Output the (X, Y) coordinate of the center of the cell containing the given text.  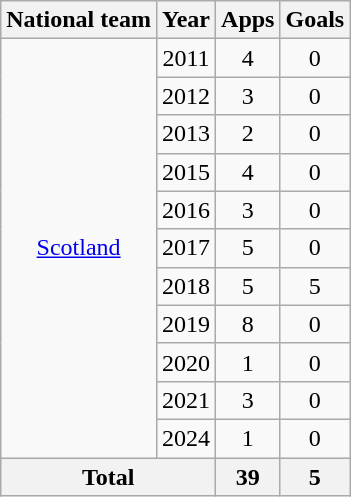
2 (248, 134)
Apps (248, 20)
8 (248, 324)
2019 (186, 324)
2015 (186, 172)
39 (248, 477)
2011 (186, 58)
2024 (186, 438)
2018 (186, 286)
National team (79, 20)
Total (108, 477)
Goals (315, 20)
2013 (186, 134)
2020 (186, 362)
Scotland (79, 248)
2017 (186, 248)
2021 (186, 400)
2012 (186, 96)
2016 (186, 210)
Year (186, 20)
